Provide the [X, Y] coordinate of the cell's center where the given text is located.  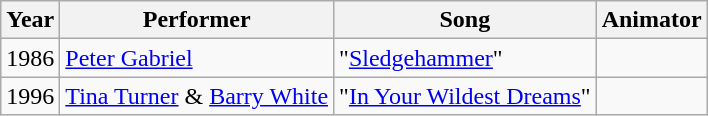
Animator [652, 20]
Performer [197, 20]
Year [30, 20]
Peter Gabriel [197, 58]
Song [466, 20]
1986 [30, 58]
"Sledgehammer" [466, 58]
Tina Turner & Barry White [197, 96]
"In Your Wildest Dreams" [466, 96]
1996 [30, 96]
